Detect which cell encompasses the target text, then output its [x, y] center coordinate. 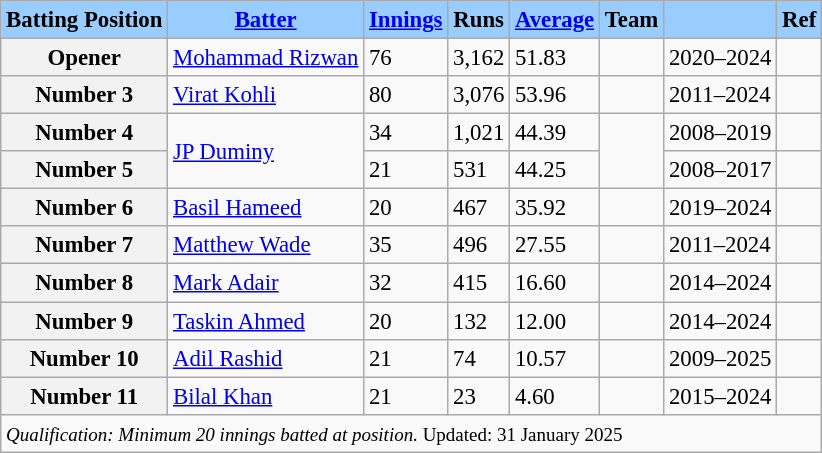
2008–2017 [720, 170]
2020–2024 [720, 58]
Opener [84, 58]
32 [406, 283]
Mark Adair [266, 283]
Number 4 [84, 133]
Mohammad Rizwan [266, 58]
10.57 [555, 358]
Number 6 [84, 208]
35 [406, 245]
496 [479, 245]
Batter [266, 20]
35.92 [555, 208]
Basil Hameed [266, 208]
Runs [479, 20]
53.96 [555, 95]
Team [631, 20]
Adil Rashid [266, 358]
Qualification: Minimum 20 innings batted at position. Updated: 31 January 2025 [412, 433]
76 [406, 58]
80 [406, 95]
3,076 [479, 95]
3,162 [479, 58]
12.00 [555, 321]
Taskin Ahmed [266, 321]
Matthew Wade [266, 245]
Number 9 [84, 321]
Innings [406, 20]
Number 8 [84, 283]
51.83 [555, 58]
415 [479, 283]
2015–2024 [720, 396]
Number 7 [84, 245]
2008–2019 [720, 133]
JP Duminy [266, 152]
23 [479, 396]
2019–2024 [720, 208]
531 [479, 170]
Average [555, 20]
16.60 [555, 283]
Number 11 [84, 396]
Number 10 [84, 358]
44.25 [555, 170]
Virat Kohli [266, 95]
132 [479, 321]
Ref [800, 20]
44.39 [555, 133]
Bilal Khan [266, 396]
Number 5 [84, 170]
74 [479, 358]
2009–2025 [720, 358]
Number 3 [84, 95]
4.60 [555, 396]
Batting Position [84, 20]
27.55 [555, 245]
467 [479, 208]
34 [406, 133]
1,021 [479, 133]
